Capture the cell that displays the provided text and extract its (X, Y) central coordinate. 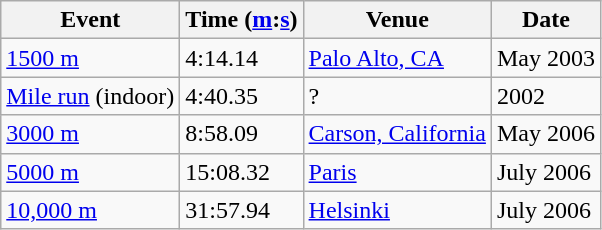
31:57.94 (242, 210)
Event (90, 20)
? (397, 96)
May 2003 (546, 58)
4:40.35 (242, 96)
15:08.32 (242, 172)
8:58.09 (242, 134)
4:14.14 (242, 58)
3000 m (90, 134)
Mile run (indoor) (90, 96)
Paris (397, 172)
1500 m (90, 58)
10,000 m (90, 210)
Carson, California (397, 134)
May 2006 (546, 134)
5000 m (90, 172)
Palo Alto, CA (397, 58)
Time (m:s) (242, 20)
2002 (546, 96)
Helsinki (397, 210)
Venue (397, 20)
Date (546, 20)
